Provide the [X, Y] coordinate of the cell's center where the given text is located.  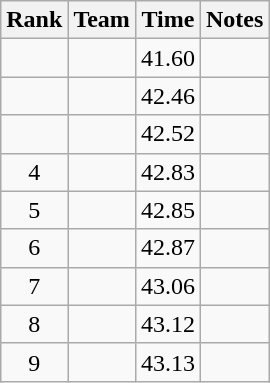
43.06 [168, 286]
9 [34, 362]
8 [34, 324]
42.87 [168, 248]
Rank [34, 20]
43.13 [168, 362]
Time [168, 20]
4 [34, 172]
42.83 [168, 172]
Team [102, 20]
7 [34, 286]
5 [34, 210]
42.52 [168, 134]
43.12 [168, 324]
Notes [234, 20]
6 [34, 248]
42.85 [168, 210]
42.46 [168, 96]
41.60 [168, 58]
